For the text-containing cell, return its midpoint in (x, y) coordinate format. 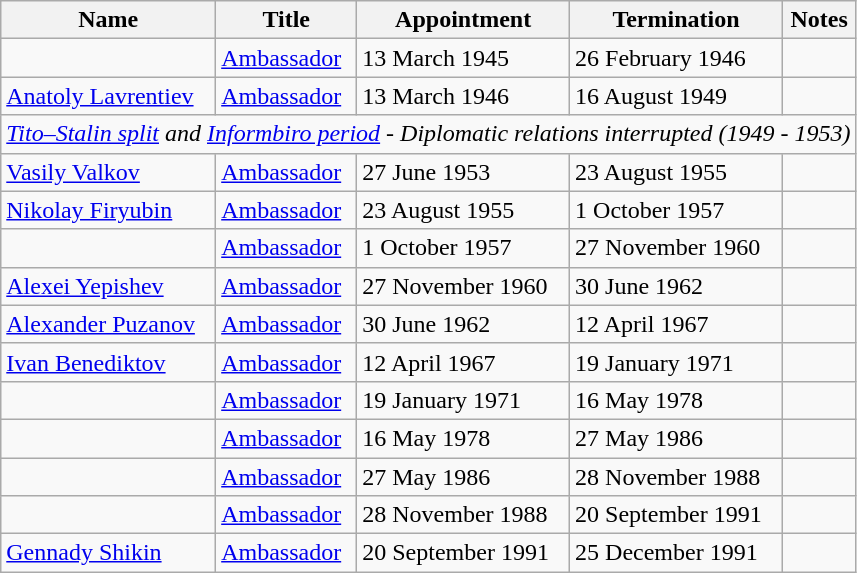
Appointment (464, 20)
26 February 1946 (676, 58)
13 March 1946 (464, 96)
Title (286, 20)
Ivan Benediktov (108, 362)
Nikolay Firyubin (108, 210)
Anatoly Lavrentiev (108, 96)
Termination (676, 20)
16 August 1949 (676, 96)
Tito–Stalin split and Informbiro period - Diplomatic relations interrupted (1949 - 1953) (428, 134)
Alexander Puzanov (108, 324)
27 June 1953 (464, 172)
Name (108, 20)
Alexei Yepishev (108, 286)
Notes (819, 20)
13 March 1945 (464, 58)
Vasily Valkov (108, 172)
25 December 1991 (676, 553)
Gennady Shikin (108, 553)
